Output the (x, y) coordinate of the center of the cell containing the given text.  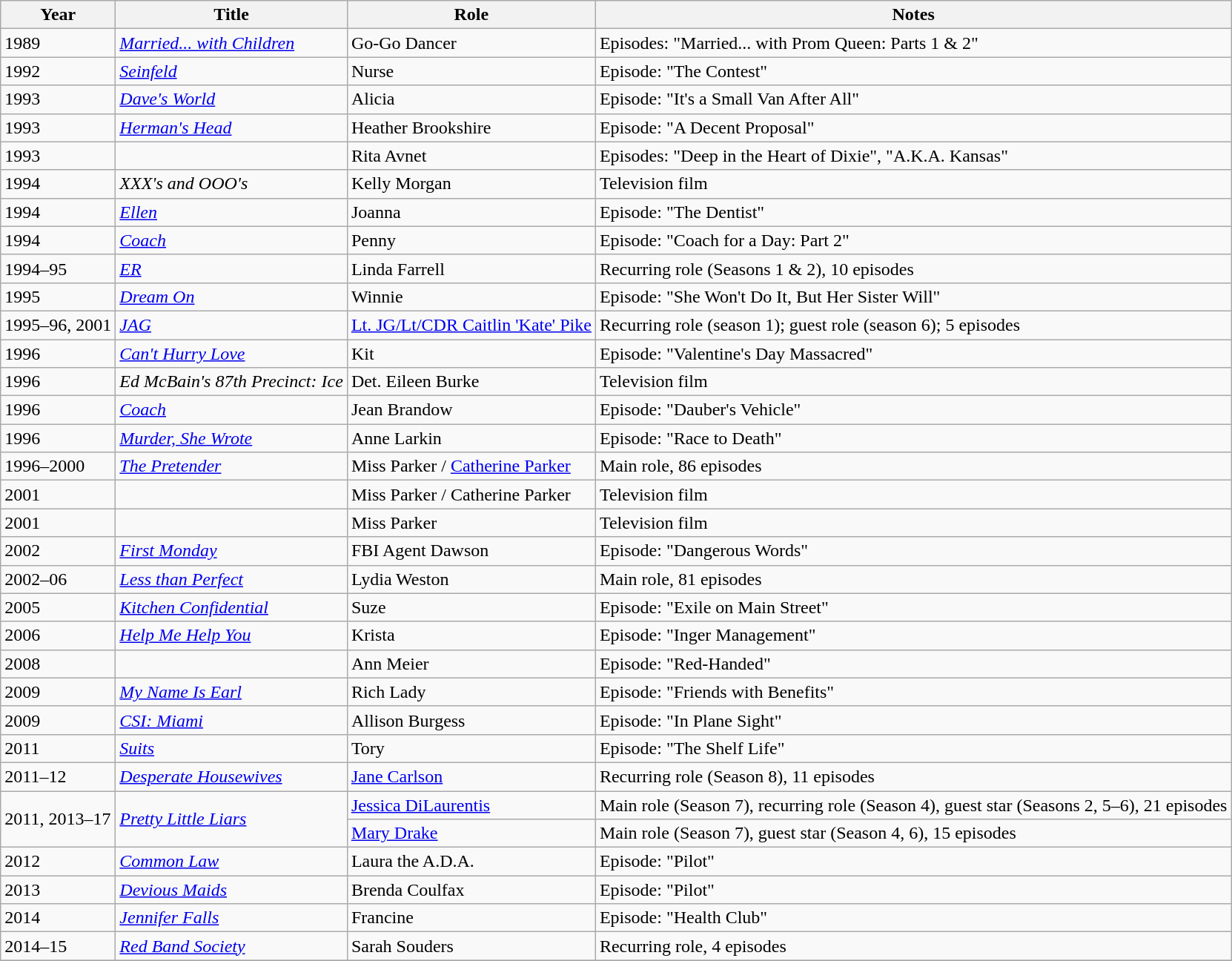
Jean Brandow (471, 410)
CSI: Miami (231, 720)
Episode: "Health Club" (913, 918)
Recurring role (Season 8), 11 episodes (913, 776)
Title (231, 15)
Francine (471, 918)
2008 (58, 664)
Ann Meier (471, 664)
Winnie (471, 297)
Laura the A.D.A. (471, 862)
Episode: "She Won't Do It, But Her Sister Will" (913, 297)
Main role, 86 episodes (913, 466)
2011 (58, 748)
Episodes: "Deep in the Heart of Dixie", "A.K.A. Kansas" (913, 156)
2013 (58, 890)
2014–15 (58, 946)
Role (471, 15)
Main role, 81 episodes (913, 579)
Mary Drake (471, 833)
Episode: "Dangerous Words" (913, 551)
Kit (471, 354)
Can't Hurry Love (231, 354)
Penny (471, 240)
Desperate Housewives (231, 776)
Suze (471, 607)
1994–95 (58, 268)
Notes (913, 15)
Dream On (231, 297)
Heather Brookshire (471, 128)
The Pretender (231, 466)
XXX's and OOO's (231, 184)
2006 (58, 635)
Tory (471, 748)
Lt. JG/Lt/CDR Caitlin 'Kate' Pike (471, 325)
Lydia Weston (471, 579)
Main role (Season 7), recurring role (Season 4), guest star (Seasons 2, 5–6), 21 episodes (913, 805)
Anne Larkin (471, 438)
2011, 2013–17 (58, 819)
Alicia (471, 99)
ER (231, 268)
Episode: "Inger Management" (913, 635)
Allison Burgess (471, 720)
2002 (58, 551)
JAG (231, 325)
Less than Perfect (231, 579)
1995 (58, 297)
Episode: "Red-Handed" (913, 664)
1992 (58, 71)
1995–96, 2001 (58, 325)
Episode: "In Plane Sight" (913, 720)
1996–2000 (58, 466)
Seinfeld (231, 71)
Sarah Souders (471, 946)
2014 (58, 918)
Suits (231, 748)
1989 (58, 43)
Episode: "It's a Small Van After All" (913, 99)
Recurring role (season 1); guest role (season 6); 5 episodes (913, 325)
2005 (58, 607)
Jennifer Falls (231, 918)
Rich Lady (471, 692)
Miss Parker (471, 523)
Recurring role (Seasons 1 & 2), 10 episodes (913, 268)
Ellen (231, 212)
Year (58, 15)
Married... with Children (231, 43)
Episode: "The Shelf Life" (913, 748)
Dave's World (231, 99)
Kitchen Confidential (231, 607)
FBI Agent Dawson (471, 551)
Episodes: "Married... with Prom Queen: Parts 1 & 2" (913, 43)
Episode: "The Contest" (913, 71)
Episode: "Exile on Main Street" (913, 607)
Jane Carlson (471, 776)
Episode: "Race to Death" (913, 438)
Devious Maids (231, 890)
Det. Eileen Burke (471, 382)
Episode: "Coach for a Day: Part 2" (913, 240)
Red Band Society (231, 946)
Help Me Help You (231, 635)
2012 (58, 862)
Jessica DiLaurentis (471, 805)
Recurring role, 4 episodes (913, 946)
Episode: "Dauber's Vehicle" (913, 410)
Kelly Morgan (471, 184)
Krista (471, 635)
My Name Is Earl (231, 692)
First Monday (231, 551)
Pretty Little Liars (231, 819)
Ed McBain's 87th Precinct: Ice (231, 382)
Murder, She Wrote (231, 438)
Rita Avnet (471, 156)
Linda Farrell (471, 268)
Common Law (231, 862)
Brenda Coulfax (471, 890)
Episode: "Friends with Benefits" (913, 692)
Main role (Season 7), guest star (Season 4, 6), 15 episodes (913, 833)
Herman's Head (231, 128)
Episode: "A Decent Proposal" (913, 128)
Joanna (471, 212)
2002–06 (58, 579)
Episode: "The Dentist" (913, 212)
Nurse (471, 71)
2011–12 (58, 776)
Episode: "Valentine's Day Massacred" (913, 354)
Go-Go Dancer (471, 43)
